Pinpoint the cell where the given text exists, returning its [X, Y] midpoint coordinate. 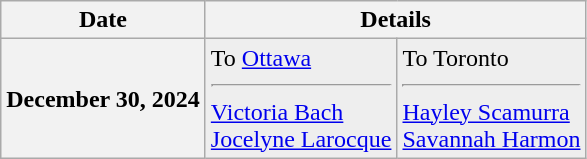
Details [396, 20]
December 30, 2024 [104, 98]
To TorontoHayley ScamurraSavannah Harmon [492, 98]
Date [104, 20]
To OttawaVictoria BachJocelyne Larocque [301, 98]
